Return [X, Y] of the center of cell containing provided text 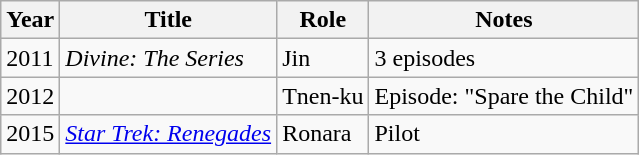
2015 [30, 134]
Jin [323, 58]
Notes [504, 20]
Divine: The Series [168, 58]
Role [323, 20]
Title [168, 20]
2012 [30, 96]
Star Trek: Renegades [168, 134]
Tnen-ku [323, 96]
Year [30, 20]
Ronara [323, 134]
Episode: "Spare the Child" [504, 96]
Pilot [504, 134]
3 episodes [504, 58]
2011 [30, 58]
